Capture the cell that displays the provided text and extract its (x, y) central coordinate. 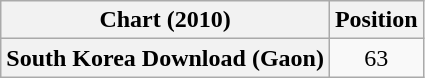
Chart (2010) (166, 20)
South Korea Download (Gaon) (166, 58)
63 (376, 58)
Position (376, 20)
